Scan for the cell matching the given text and deliver its [x, y] coordinate at center. 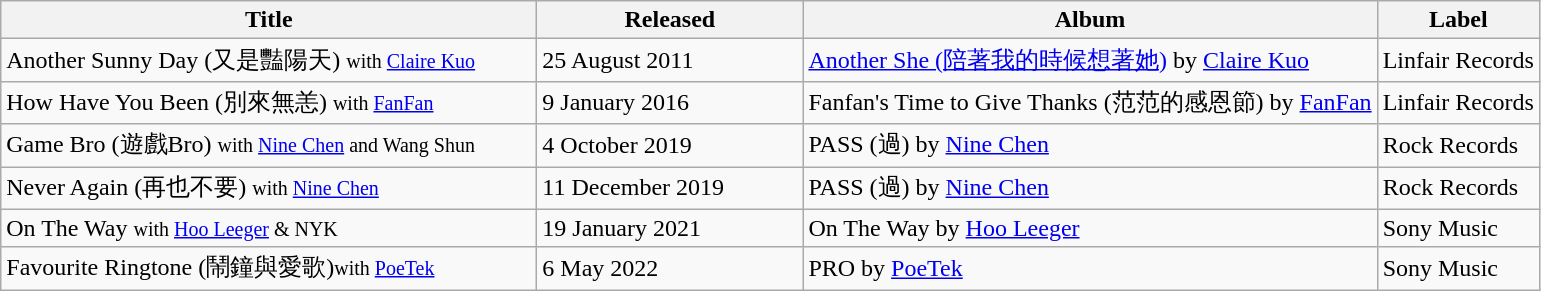
On The Way by Hoo Leeger [1090, 228]
Another Sunny Day (又是豔陽天) with Claire Kuo [269, 60]
Released [670, 20]
Favourite Ringtone (鬧鐘與愛歌)with PoeTek [269, 268]
Title [269, 20]
Never Again (再也不要) with Nine Chen [269, 188]
Fanfan's Time to Give Thanks (范范的感恩節) by FanFan [1090, 102]
Album [1090, 20]
19 January 2021 [670, 228]
PRO by PoeTek [1090, 268]
11 December 2019 [670, 188]
Another She (陪著我的時候想著她) by Claire Kuo [1090, 60]
4 October 2019 [670, 146]
25 August 2011 [670, 60]
Label [1458, 20]
9 January 2016 [670, 102]
On The Way with Hoo Leeger & NYK [269, 228]
Game Bro (遊戲Bro) with Nine Chen and Wang Shun [269, 146]
How Have You Been (別來無恙) with FanFan [269, 102]
6 May 2022 [670, 268]
